Find where the given text appears and provide that cell's center as (X, Y) coordinate. 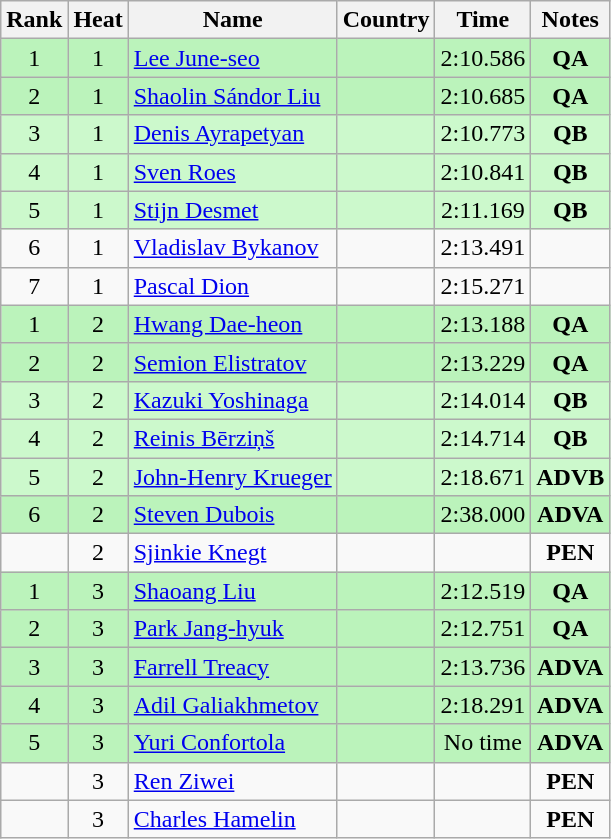
Hwang Dae-heon (232, 324)
Pascal Dion (232, 286)
2:10.841 (483, 172)
2:13.229 (483, 362)
Vladislav Bykanov (232, 248)
2:10.586 (483, 58)
Sven Roes (232, 172)
2:13.491 (483, 248)
Sjinkie Knegt (232, 553)
Ren Ziwei (232, 781)
2:12.751 (483, 629)
ADVB (570, 477)
2:10.773 (483, 134)
Kazuki Yoshinaga (232, 400)
2:14.014 (483, 400)
Shaolin Sándor Liu (232, 96)
Heat (98, 20)
2:15.271 (483, 286)
Steven Dubois (232, 515)
Rank (34, 20)
7 (34, 286)
Lee June-seo (232, 58)
Yuri Confortola (232, 743)
No time (483, 743)
Name (232, 20)
2:13.736 (483, 667)
Reinis Bērziņš (232, 438)
Park Jang-hyuk (232, 629)
Farrell Treacy (232, 667)
2:11.169 (483, 210)
Country (386, 20)
2:18.671 (483, 477)
Stijn Desmet (232, 210)
2:38.000 (483, 515)
Charles Hamelin (232, 819)
Adil Galiakhmetov (232, 705)
John-Henry Krueger (232, 477)
Time (483, 20)
2:13.188 (483, 324)
Denis Ayrapetyan (232, 134)
2:18.291 (483, 705)
2:12.519 (483, 591)
2:14.714 (483, 438)
Semion Elistratov (232, 362)
Notes (570, 20)
2:10.685 (483, 96)
Shaoang Liu (232, 591)
